Determine the [x, y] coordinate at the center of the cell enclosing the given text.  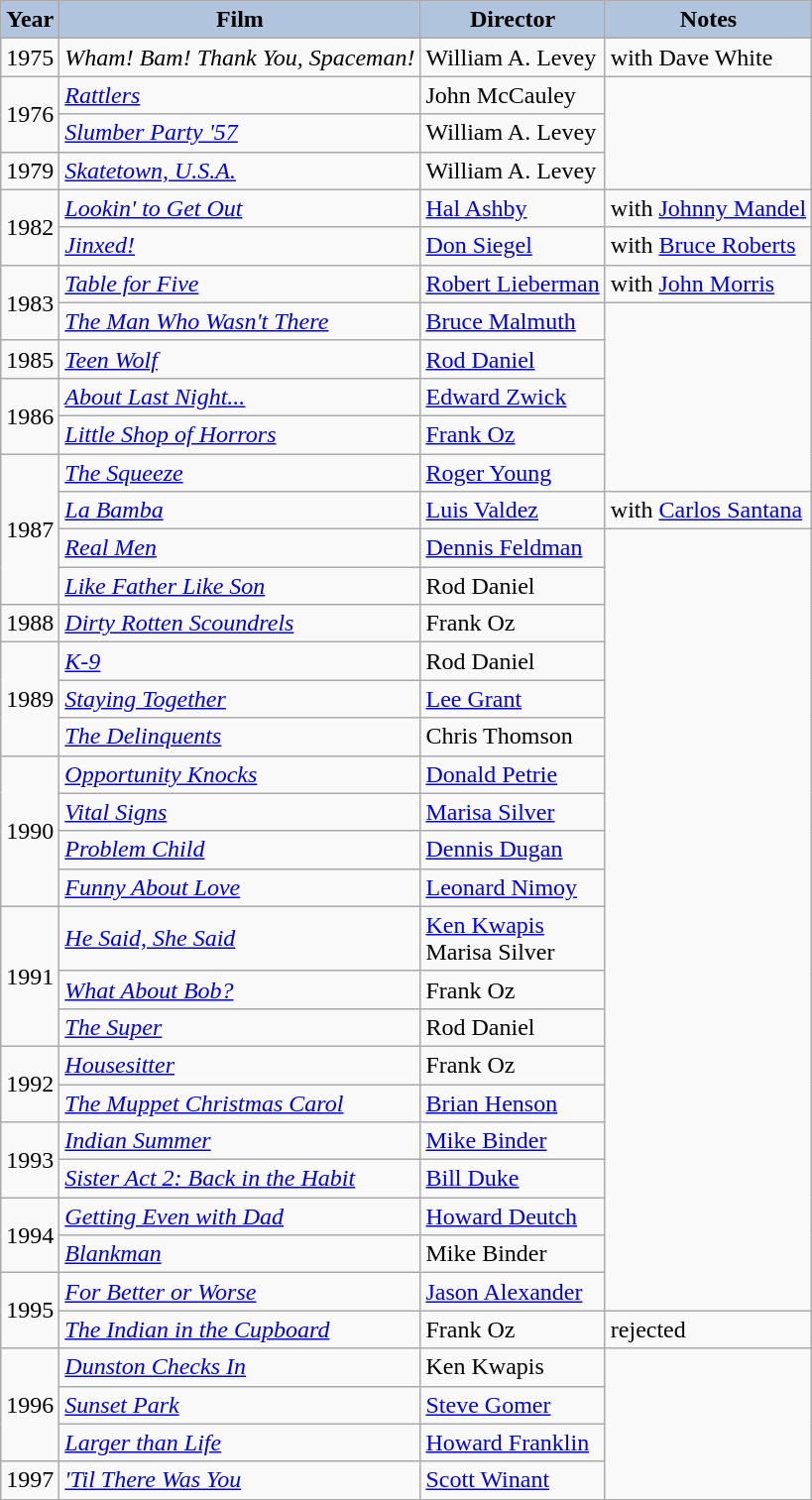
Ken KwapisMarisa Silver [513, 938]
What About Bob? [240, 989]
'Til There Was You [240, 1480]
Problem Child [240, 850]
Getting Even with Dad [240, 1216]
1989 [30, 699]
with Dave White [708, 58]
The Super [240, 1027]
Sunset Park [240, 1405]
1991 [30, 976]
Opportunity Knocks [240, 774]
Bill Duke [513, 1179]
Edward Zwick [513, 397]
Director [513, 20]
1987 [30, 529]
1990 [30, 831]
Table for Five [240, 284]
Slumber Party '57 [240, 133]
Real Men [240, 548]
Like Father Like Son [240, 586]
1994 [30, 1235]
Dunston Checks In [240, 1367]
Leonard Nimoy [513, 887]
with Bruce Roberts [708, 246]
Larger than Life [240, 1442]
with John Morris [708, 284]
1982 [30, 227]
1995 [30, 1311]
Year [30, 20]
Housesitter [240, 1065]
John McCauley [513, 95]
Chris Thomson [513, 737]
Indian Summer [240, 1141]
with Johnny Mandel [708, 208]
with Carlos Santana [708, 511]
Little Shop of Horrors [240, 434]
Steve Gomer [513, 1405]
La Bamba [240, 511]
Hal Ashby [513, 208]
He Said, She Said [240, 938]
Robert Lieberman [513, 284]
Sister Act 2: Back in the Habit [240, 1179]
Film [240, 20]
1996 [30, 1405]
Funny About Love [240, 887]
Ken Kwapis [513, 1367]
Vital Signs [240, 812]
Howard Deutch [513, 1216]
Lookin' to Get Out [240, 208]
Bruce Malmuth [513, 321]
1986 [30, 415]
For Better or Worse [240, 1292]
Dennis Feldman [513, 548]
The Squeeze [240, 473]
About Last Night... [240, 397]
Roger Young [513, 473]
Teen Wolf [240, 359]
Jason Alexander [513, 1292]
Brian Henson [513, 1103]
rejected [708, 1329]
Dirty Rotten Scoundrels [240, 624]
Lee Grant [513, 699]
Don Siegel [513, 246]
The Muppet Christmas Carol [240, 1103]
Donald Petrie [513, 774]
Marisa Silver [513, 812]
Howard Franklin [513, 1442]
Staying Together [240, 699]
1985 [30, 359]
Blankman [240, 1254]
1975 [30, 58]
1979 [30, 171]
K-9 [240, 661]
1993 [30, 1160]
1976 [30, 114]
Wham! Bam! Thank You, Spaceman! [240, 58]
1997 [30, 1480]
1988 [30, 624]
1992 [30, 1084]
Dennis Dugan [513, 850]
Luis Valdez [513, 511]
Skatetown, U.S.A. [240, 171]
Rattlers [240, 95]
The Indian in the Cupboard [240, 1329]
Notes [708, 20]
Scott Winant [513, 1480]
The Delinquents [240, 737]
1983 [30, 302]
The Man Who Wasn't There [240, 321]
Jinxed! [240, 246]
